Provide the [X, Y] coordinate of the cell's center where the given text is located.  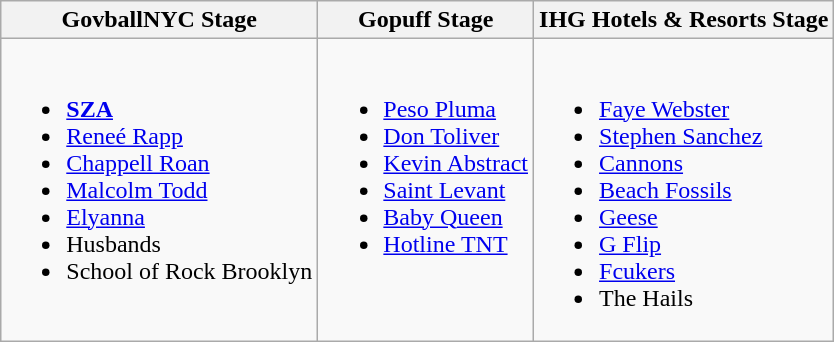
Faye WebsterStephen SanchezCannonsBeach FossilsGeeseG FlipFcukersThe Hails [684, 190]
IHG Hotels & Resorts Stage [684, 20]
GovballNYC Stage [160, 20]
SZAReneé RappChappell RoanMalcolm ToddElyannaHusbandsSchool of Rock Brooklyn [160, 190]
Gopuff Stage [426, 20]
Peso PlumaDon ToliverKevin AbstractSaint LevantBaby QueenHotline TNT [426, 190]
